Extract the [x, y] coordinate from the center of the cell holding the provided text.  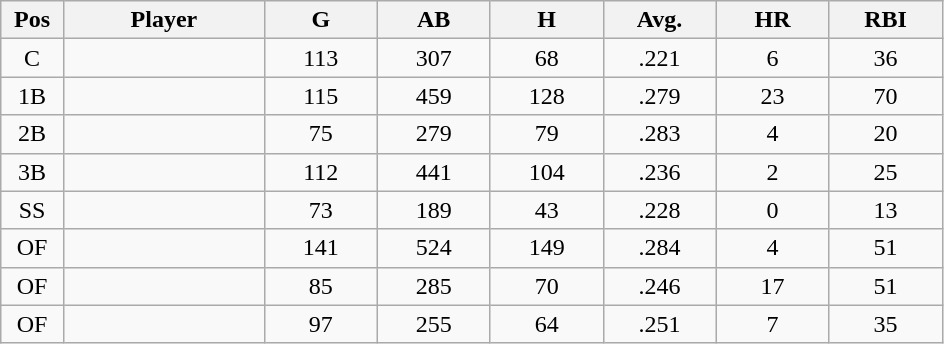
79 [546, 134]
.221 [660, 58]
85 [320, 286]
35 [886, 324]
43 [546, 210]
64 [546, 324]
1B [32, 96]
6 [772, 58]
2 [772, 172]
G [320, 20]
112 [320, 172]
Player [164, 20]
255 [434, 324]
.246 [660, 286]
23 [772, 96]
25 [886, 172]
141 [320, 248]
.284 [660, 248]
Pos [32, 20]
AB [434, 20]
75 [320, 134]
HR [772, 20]
73 [320, 210]
Avg. [660, 20]
2B [32, 134]
128 [546, 96]
7 [772, 324]
279 [434, 134]
36 [886, 58]
115 [320, 96]
149 [546, 248]
104 [546, 172]
C [32, 58]
113 [320, 58]
SS [32, 210]
524 [434, 248]
285 [434, 286]
H [546, 20]
.236 [660, 172]
441 [434, 172]
.228 [660, 210]
97 [320, 324]
13 [886, 210]
RBI [886, 20]
.283 [660, 134]
17 [772, 286]
20 [886, 134]
.251 [660, 324]
3B [32, 172]
0 [772, 210]
459 [434, 96]
307 [434, 58]
68 [546, 58]
.279 [660, 96]
189 [434, 210]
